Return [x, y] of the center of cell containing provided text 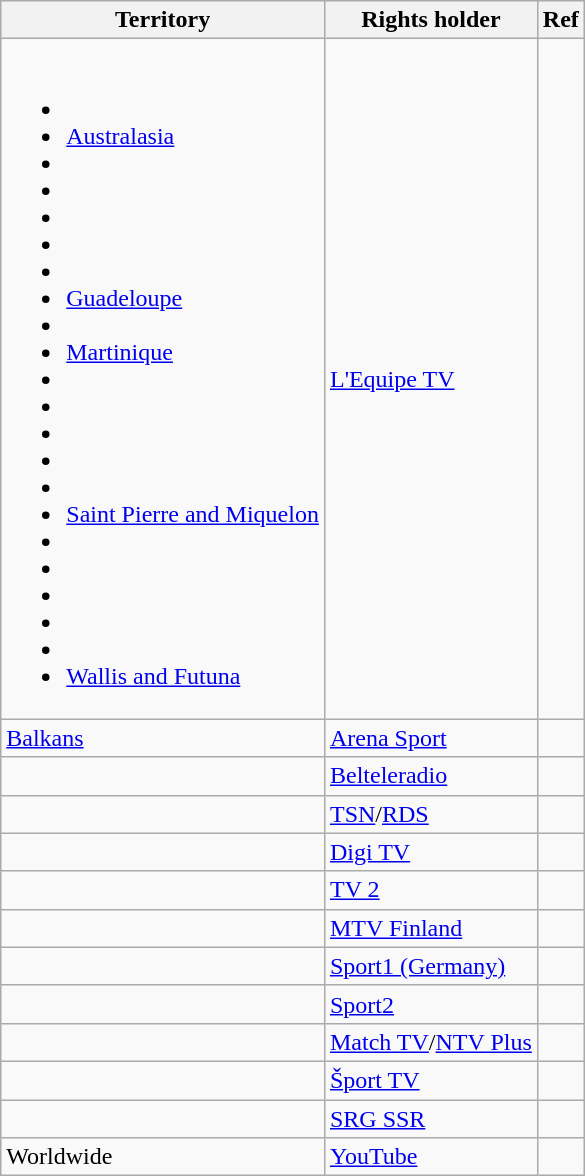
Australasia Guadeloupe Martinique Saint Pierre and Miquelon Wallis and Futuna [163, 379]
Belteleradio [430, 776]
Balkans [163, 738]
Digi TV [430, 852]
Match TV/NTV Plus [430, 1042]
Rights holder [430, 20]
Worldwide [163, 1157]
L'Equipe TV [430, 379]
Ref [560, 20]
Šport TV [430, 1080]
TV 2 [430, 890]
YouTube [430, 1157]
SRG SSR [430, 1119]
MTV Finland [430, 928]
Territory [163, 20]
Sport2 [430, 1004]
Arena Sport [430, 738]
TSN/RDS [430, 814]
Sport1 (Germany) [430, 966]
